Determine the (x, y) coordinate at the center of the cell enclosing the given text.  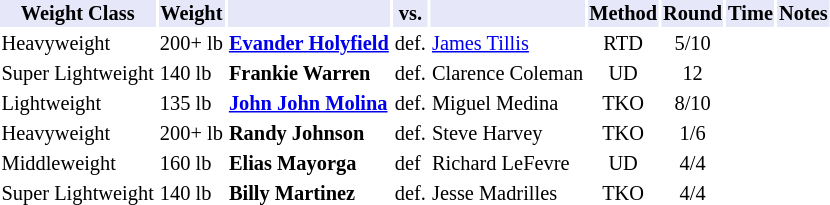
Miguel Medina (507, 104)
Round (693, 14)
1/6 (693, 134)
Weight (191, 14)
Time (751, 14)
140 lb (191, 74)
135 lb (191, 104)
12 (693, 74)
John John Molina (308, 104)
Super Lightweight (78, 74)
5/10 (693, 44)
def (410, 164)
4/4 (693, 164)
Notes (804, 14)
Clarence Coleman (507, 74)
Method (624, 14)
Richard LeFevre (507, 164)
Elias Mayorga (308, 164)
Randy Johnson (308, 134)
James Tillis (507, 44)
Weight Class (78, 14)
vs. (410, 14)
8/10 (693, 104)
Frankie Warren (308, 74)
160 lb (191, 164)
Evander Holyfield (308, 44)
Middleweight (78, 164)
Lightweight (78, 104)
Steve Harvey (507, 134)
RTD (624, 44)
